Locate the cell with the specified text and output its (x, y) center coordinate. 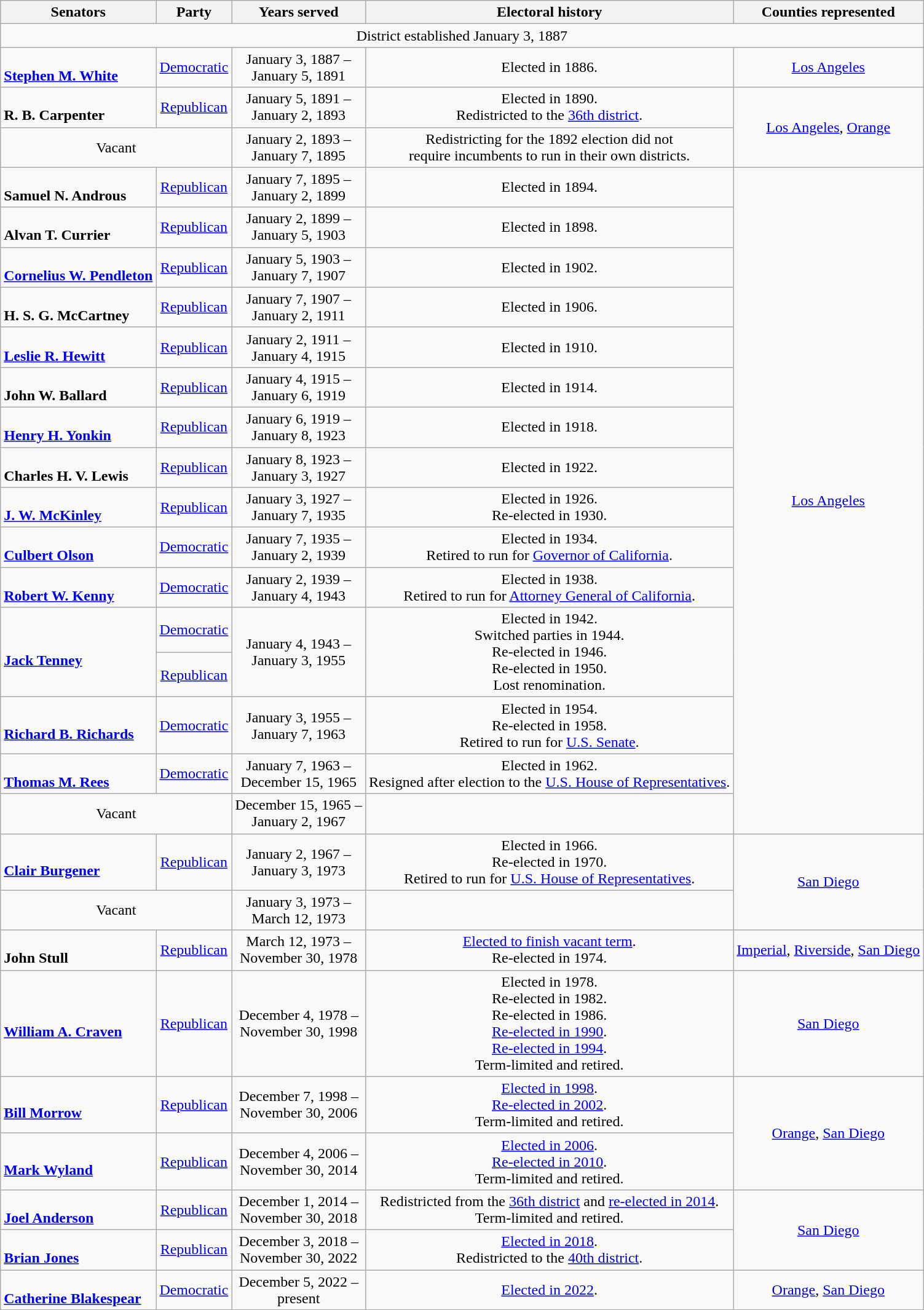
January 3, 1973 – March 12, 1973 (299, 910)
December 15, 1965 – January 2, 1967 (299, 814)
Elected in 1914. (550, 387)
Thomas M. Rees (79, 773)
Elected in 1922. (550, 467)
January 3, 1887 – January 5, 1891 (299, 68)
Charles H. V. Lewis (79, 467)
January 6, 1919 – January 8, 1923 (299, 427)
Henry H. Yonkin (79, 427)
January 7, 1963 – December 15, 1965 (299, 773)
January 2, 1893 – January 7, 1895 (299, 148)
Elected in 1886. (550, 68)
Catherine Blakespear (79, 1290)
Richard B. Richards (79, 725)
January 4, 1943 – January 3, 1955 (299, 652)
Alvan T. Currier (79, 227)
William A. Craven (79, 1023)
Elected in 1954. Re-elected in 1958. Retired to run for U.S. Senate. (550, 725)
Years served (299, 12)
Samuel N. Androus (79, 187)
Elected in 1962. Resigned after election to the U.S. House of Representatives. (550, 773)
Mark Wyland (79, 1161)
January 2, 1939 – January 4, 1943 (299, 588)
January 7, 1935 – January 2, 1939 (299, 547)
January 2, 1967 – January 3, 1973 (299, 862)
Robert W. Kenny (79, 588)
Brian Jones (79, 1249)
Elected in 1978. Re-elected in 1982. Re-elected in 1986. Re-elected in 1990. Re-elected in 1994. Term-limited and retired. (550, 1023)
Elected in 1918. (550, 427)
March 12, 1973 – November 30, 1978 (299, 950)
Culbert Olson (79, 547)
Elected in 2018. Redistricted to the 40th district. (550, 1249)
January 7, 1907 – January 2, 1911 (299, 307)
January 3, 1927 – January 7, 1935 (299, 508)
Elected in 1938. Retired to run for Attorney General of California. (550, 588)
Elected in 1966. Re-elected in 1970. Retired to run for U.S. House of Representatives. (550, 862)
Elected in 1906. (550, 307)
R. B. Carpenter (79, 107)
Elected to finish vacant term. Re-elected in 1974. (550, 950)
Joel Anderson (79, 1210)
January 5, 1903 – January 7, 1907 (299, 267)
December 3, 2018 – November 30, 2022 (299, 1249)
Elected in 2022. (550, 1290)
Elected in 1934. Retired to run for Governor of California. (550, 547)
January 7, 1895 – January 2, 1899 (299, 187)
December 4, 1978 – November 30, 1998 (299, 1023)
December 7, 1998 – November 30, 2006 (299, 1105)
January 2, 1899 – January 5, 1903 (299, 227)
Jack Tenney (79, 652)
January 5, 1891 – January 2, 1893 (299, 107)
January 4, 1915 – January 6, 1919 (299, 387)
Elected in 1894. (550, 187)
John W. Ballard (79, 387)
Electoral history (550, 12)
Elected in 1898. (550, 227)
Imperial, Riverside, San Diego (829, 950)
District established January 3, 1887 (462, 36)
Leslie R. Hewitt (79, 347)
Counties represented (829, 12)
Redistricting for the 1892 election did not require incumbents to run in their own districts. (550, 148)
December 1, 2014 – November 30, 2018 (299, 1210)
Cornelius W. Pendleton (79, 267)
December 5, 2022 – present (299, 1290)
Bill Morrow (79, 1105)
Elected in 1902. (550, 267)
Elected in 1926. Re-elected in 1930. (550, 508)
Los Angeles, Orange (829, 127)
Elected in 1998. Re-elected in 2002. Term-limited and retired. (550, 1105)
January 8, 1923 – January 3, 1927 (299, 467)
Stephen M. White (79, 68)
John Stull (79, 950)
Senators (79, 12)
Clair Burgener (79, 862)
Party (194, 12)
January 3, 1955 – January 7, 1963 (299, 725)
Redistricted from the 36th district and re-elected in 2014. Term-limited and retired. (550, 1210)
J. W. McKinley (79, 508)
January 2, 1911 – January 4, 1915 (299, 347)
Elected in 1890. Redistricted to the 36th district. (550, 107)
December 4, 2006 – November 30, 2014 (299, 1161)
Elected in 1910. (550, 347)
Elected in 2006. Re-elected in 2010. Term-limited and retired. (550, 1161)
H. S. G. McCartney (79, 307)
Elected in 1942. Switched parties in 1944. Re-elected in 1946. Re-elected in 1950. Lost renomination. (550, 652)
